Scan for the cell matching the given text and deliver its [X, Y] coordinate at center. 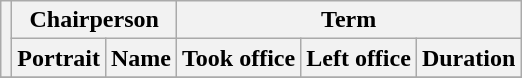
Term [349, 20]
Name [140, 58]
Portrait [59, 58]
Duration [468, 58]
Left office [359, 58]
Chairperson [94, 20]
Took office [239, 58]
